Determine the (x, y) coordinate at the center of the cell enclosing the given text.  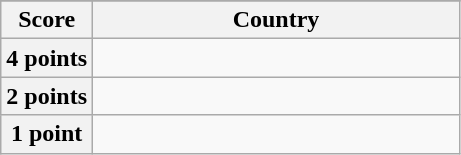
4 points (47, 58)
2 points (47, 96)
Country (276, 20)
1 point (47, 134)
Score (47, 20)
